Return (x, y) of the center of cell containing provided text 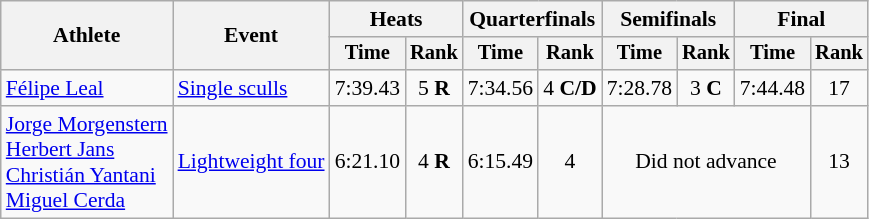
Semifinals (668, 19)
4 R (434, 162)
5 R (434, 88)
6:15.49 (500, 162)
7:39.43 (368, 88)
7:34.56 (500, 88)
Athlete (87, 36)
Jorge MorgensternHerbert JansChristián YantaniMiguel Cerda (87, 162)
17 (839, 88)
Quarterfinals (532, 19)
7:28.78 (640, 88)
13 (839, 162)
Lightweight four (252, 162)
Heats (396, 19)
7:44.48 (772, 88)
4 C/D (570, 88)
Event (252, 36)
Did not advance (706, 162)
Single sculls (252, 88)
6:21.10 (368, 162)
4 (570, 162)
Félipe Leal (87, 88)
Final (802, 19)
3 C (706, 88)
